Scan for the cell matching the given text and deliver its (x, y) coordinate at center. 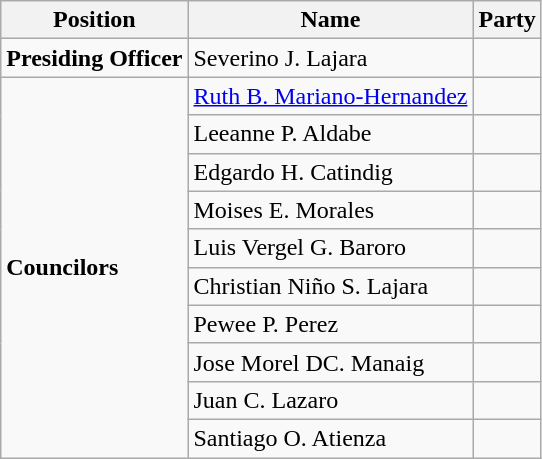
Edgardo H. Catindig (330, 172)
Councilors (94, 268)
Leeanne P. Aldabe (330, 134)
Jose Morel DC. Manaig (330, 362)
Juan C. Lazaro (330, 400)
Ruth B. Mariano-Hernandez (330, 96)
Moises E. Morales (330, 210)
Party (507, 20)
Pewee P. Perez (330, 324)
Severino J. Lajara (330, 58)
Christian Niño S. Lajara (330, 286)
Presiding Officer (94, 58)
Name (330, 20)
Position (94, 20)
Santiago O. Atienza (330, 438)
Luis Vergel G. Baroro (330, 248)
